Find where the given text appears and provide that cell's center as [x, y] coordinate. 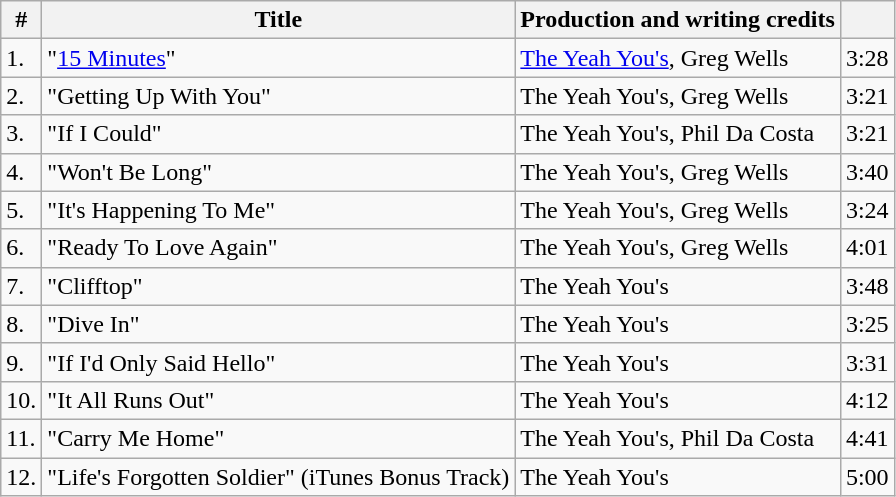
Production and writing credits [678, 20]
10. [22, 400]
"Dive In" [278, 324]
Title [278, 20]
"It's Happening To Me" [278, 210]
3. [22, 134]
"15 Minutes" [278, 58]
3:40 [867, 172]
3:31 [867, 362]
5. [22, 210]
2. [22, 96]
3:25 [867, 324]
"Ready To Love Again" [278, 248]
"Won't Be Long" [278, 172]
6. [22, 248]
"It All Runs Out" [278, 400]
# [22, 20]
3:28 [867, 58]
4. [22, 172]
4:12 [867, 400]
"If I Could" [278, 134]
4:41 [867, 438]
4:01 [867, 248]
3:48 [867, 286]
5:00 [867, 477]
11. [22, 438]
"Carry Me Home" [278, 438]
9. [22, 362]
"Life's Forgotten Soldier" (iTunes Bonus Track) [278, 477]
1. [22, 58]
12. [22, 477]
8. [22, 324]
3:24 [867, 210]
"Getting Up With You" [278, 96]
"If I'd Only Said Hello" [278, 362]
"Clifftop" [278, 286]
7. [22, 286]
